Provide the (X, Y) coordinate of the cell's center where the given text is located.  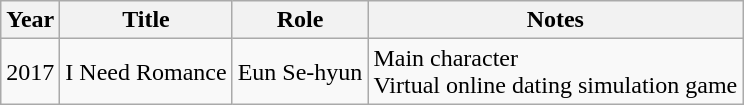
Notes (556, 20)
Role (300, 20)
Title (146, 20)
Eun Se-hyun (300, 72)
Main characterVirtual online dating simulation game (556, 72)
Year (30, 20)
2017 (30, 72)
I Need Romance (146, 72)
